Provide the [X, Y] coordinate of the cell's center where the given text is located.  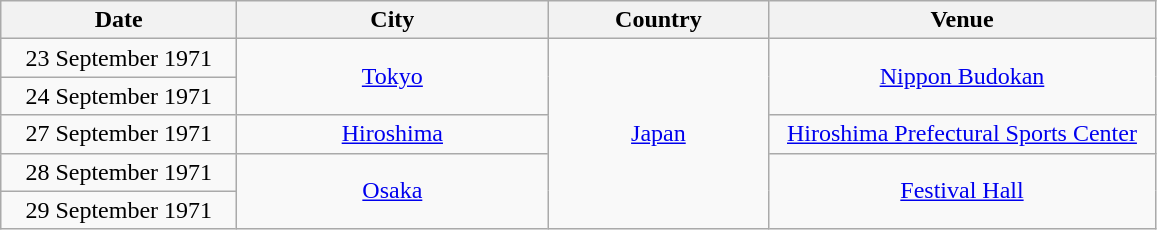
24 September 1971 [119, 96]
28 September 1971 [119, 172]
Tokyo [392, 77]
23 September 1971 [119, 58]
Hiroshima Prefectural Sports Center [962, 134]
Venue [962, 20]
29 September 1971 [119, 210]
Japan [658, 134]
Festival Hall [962, 191]
City [392, 20]
Country [658, 20]
Hiroshima [392, 134]
Date [119, 20]
27 September 1971 [119, 134]
Nippon Budokan [962, 77]
Osaka [392, 191]
